Detect which cell encompasses the target text, then output its [x, y] center coordinate. 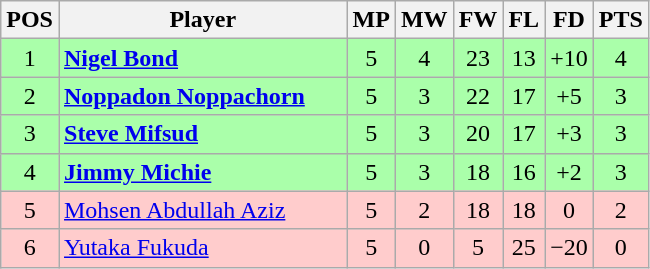
16 [524, 172]
FL [524, 20]
Mohsen Abdullah Aziz [202, 210]
6 [30, 248]
−20 [570, 248]
+2 [570, 172]
Noppadon Noppachorn [202, 96]
+3 [570, 134]
20 [478, 134]
Jimmy Michie [202, 172]
23 [478, 58]
POS [30, 20]
MW [424, 20]
FD [570, 20]
MP [371, 20]
Player [202, 20]
FW [478, 20]
+5 [570, 96]
13 [524, 58]
1 [30, 58]
+10 [570, 58]
25 [524, 248]
Nigel Bond [202, 58]
22 [478, 96]
Steve Mifsud [202, 134]
PTS [620, 20]
Yutaka Fukuda [202, 248]
